Identify which cell holds the provided text, then report its [x, y] central coordinate. 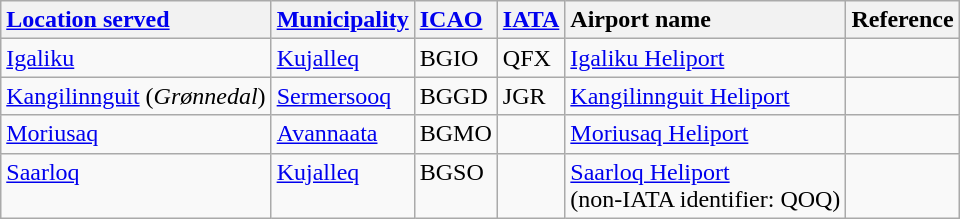
BGSO [456, 186]
Airport name [706, 20]
Location served [136, 20]
BGMO [456, 134]
Sermersooq [342, 96]
Saarloq [136, 186]
Igaliku Heliport [706, 58]
Kangilinnguit (Grønnedal) [136, 96]
Reference [902, 20]
ICAO [456, 20]
Moriusaq Heliport [706, 134]
Moriusaq [136, 134]
IATA [531, 20]
BGGD [456, 96]
Municipality [342, 20]
Avannaata [342, 134]
QFX [531, 58]
Igaliku [136, 58]
JGR [531, 96]
Saarloq Heliport(non-IATA identifier: QOQ) [706, 186]
Kangilinnguit Heliport [706, 96]
BGIO [456, 58]
